Locate the cell with the specified text and output its [X, Y] center coordinate. 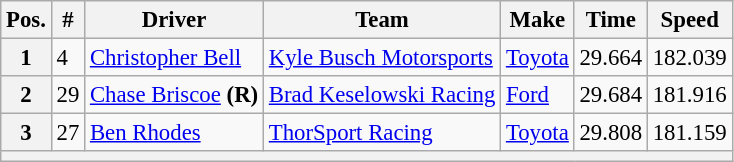
2 [26, 95]
Driver [174, 20]
Pos. [26, 20]
29.808 [610, 133]
1 [26, 58]
Team [382, 20]
29 [68, 95]
182.039 [690, 58]
Ford [538, 95]
# [68, 20]
27 [68, 133]
Brad Keselowski Racing [382, 95]
181.159 [690, 133]
29.664 [610, 58]
4 [68, 58]
Time [610, 20]
Kyle Busch Motorsports [382, 58]
ThorSport Racing [382, 133]
3 [26, 133]
Chase Briscoe (R) [174, 95]
Speed [690, 20]
29.684 [610, 95]
181.916 [690, 95]
Ben Rhodes [174, 133]
Christopher Bell [174, 58]
Make [538, 20]
